Return (X, Y) of the center of cell containing provided text 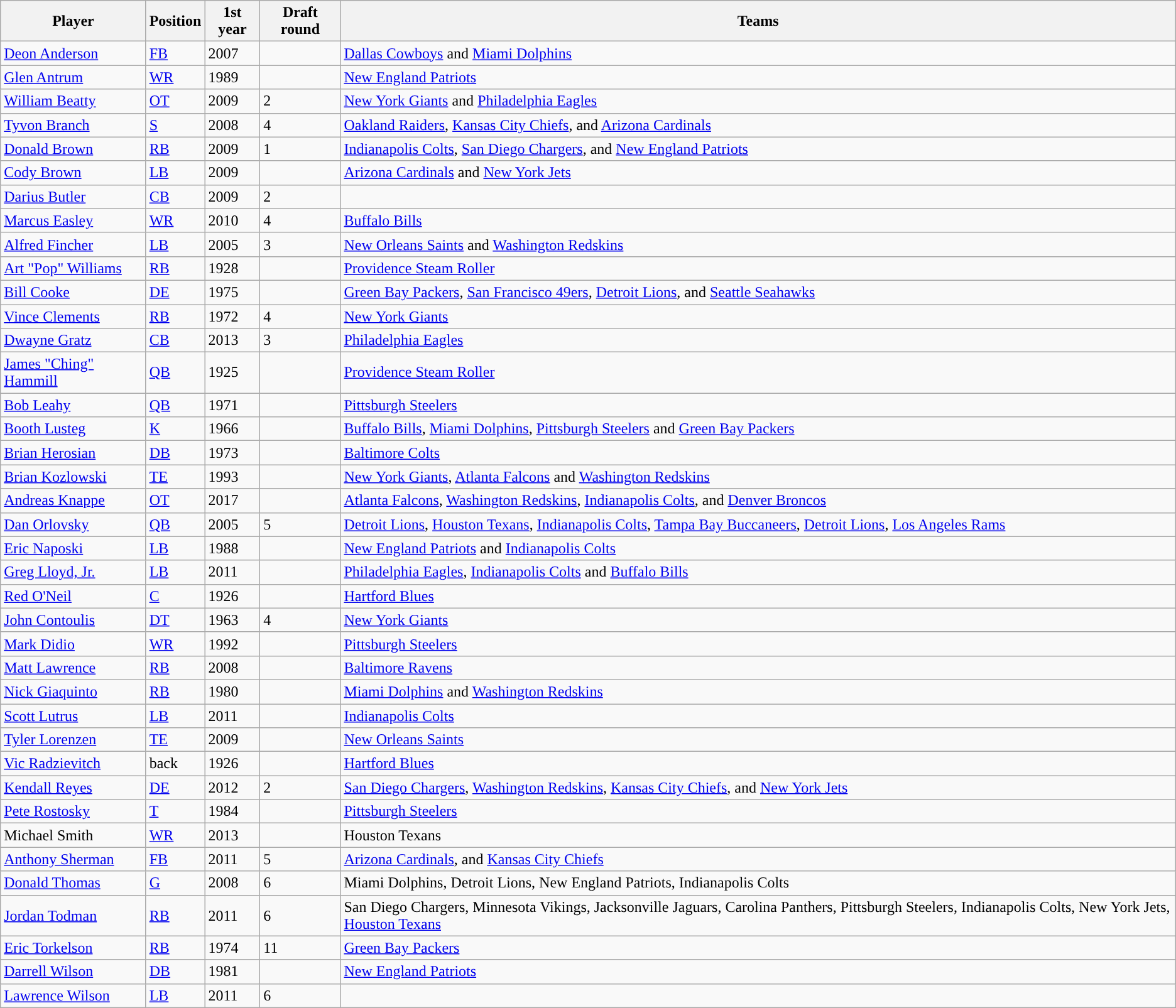
back (175, 764)
T (175, 811)
Brian Herosian (73, 453)
1925 (232, 373)
1928 (232, 268)
Bob Leahy (73, 405)
New York Giants, Atlanta Falcons and Washington Redskins (758, 477)
Scott Lutrus (73, 715)
1st year (232, 21)
1989 (232, 77)
Anthony Sherman (73, 859)
Baltimore Colts (758, 453)
11 (300, 948)
1973 (232, 453)
Miami Dolphins and Washington Redskins (758, 691)
1971 (232, 405)
1972 (232, 316)
1966 (232, 429)
Eric Torkelson (73, 948)
Philadelphia Eagles, Indianapolis Colts and Buffalo Bills (758, 572)
Baltimore Ravens (758, 668)
1992 (232, 644)
Tyler Lorenzen (73, 740)
Player (73, 21)
1988 (232, 548)
1974 (232, 948)
C (175, 596)
Bill Cooke (73, 292)
Houston Texans (758, 835)
Arizona Cardinals and New York Jets (758, 173)
Detroit Lions, Houston Texans, Indianapolis Colts, Tampa Bay Buccaneers, Detroit Lions, Los Angeles Rams (758, 524)
Dallas Cowboys and Miami Dolphins (758, 53)
1984 (232, 811)
Mark Didio (73, 644)
Booth Lusteg (73, 429)
William Beatty (73, 101)
Red O'Neil (73, 596)
2012 (232, 788)
1980 (232, 691)
Donald Brown (73, 149)
Matt Lawrence (73, 668)
Philadelphia Eagles (758, 340)
San Diego Chargers, Washington Redskins, Kansas City Chiefs, and New York Jets (758, 788)
Kendall Reyes (73, 788)
Jordan Todman (73, 916)
Tyvon Branch (73, 125)
Atlanta Falcons, Washington Redskins, Indianapolis Colts, and Denver Broncos (758, 501)
Greg Lloyd, Jr. (73, 572)
James "Ching" Hammill (73, 373)
Miami Dolphins, Detroit Lions, New England Patriots, Indianapolis Colts (758, 883)
Vince Clements (73, 316)
2007 (232, 53)
New England Patriots and Indianapolis Colts (758, 548)
Position (175, 21)
Eric Naposki (73, 548)
Brian Kozlowski (73, 477)
Glen Antrum (73, 77)
Alfred Fincher (73, 244)
G (175, 883)
New York Giants and Philadelphia Eagles (758, 101)
Cody Brown (73, 173)
Green Bay Packers (758, 948)
Indianapolis Colts (758, 715)
Oakland Raiders, Kansas City Chiefs, and Arizona Cardinals (758, 125)
New Orleans Saints and Washington Redskins (758, 244)
1 (300, 149)
DT (175, 620)
Buffalo Bills (758, 220)
Green Bay Packers, San Francisco 49ers, Detroit Lions, and Seattle Seahawks (758, 292)
Nick Giaquinto (73, 691)
Michael Smith (73, 835)
2017 (232, 501)
Draft round (300, 21)
Darrell Wilson (73, 972)
Deon Anderson (73, 53)
Arizona Cardinals, and Kansas City Chiefs (758, 859)
Art "Pop" Williams (73, 268)
S (175, 125)
Donald Thomas (73, 883)
Buffalo Bills, Miami Dolphins, Pittsburgh Steelers and Green Bay Packers (758, 429)
Andreas Knappe (73, 501)
Darius Butler (73, 197)
Indianapolis Colts, San Diego Chargers, and New England Patriots (758, 149)
1993 (232, 477)
Dan Orlovsky (73, 524)
1981 (232, 972)
K (175, 429)
2010 (232, 220)
New Orleans Saints (758, 740)
Teams (758, 21)
Pete Rostosky (73, 811)
Marcus Easley (73, 220)
1963 (232, 620)
Dwayne Gratz (73, 340)
Lawrence Wilson (73, 995)
1975 (232, 292)
Vic Radzievitch (73, 764)
John Contoulis (73, 620)
